Return the [X, Y] coordinate for the center point of the cell that contains the specified text.  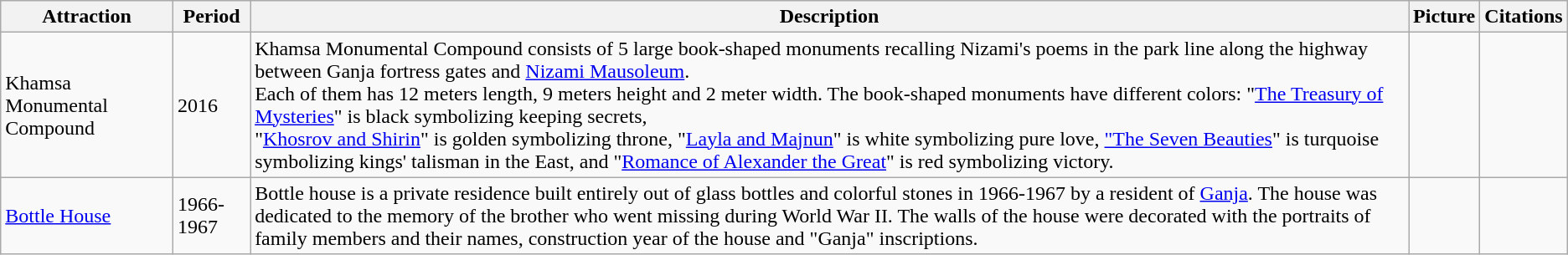
Description [829, 17]
1966-1967 [211, 216]
Period [211, 17]
Khamsa Monumental Compound [87, 105]
Attraction [87, 17]
Citations [1524, 17]
2016 [211, 105]
Bottle House [87, 216]
Picture [1444, 17]
